Extract the (X, Y) coordinate from the center of the cell holding the provided text.  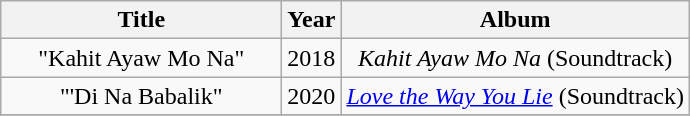
Year (312, 20)
Title (142, 20)
Kahit Ayaw Mo Na (Soundtrack) (516, 58)
2018 (312, 58)
"Kahit Ayaw Mo Na" (142, 58)
Love the Way You Lie (Soundtrack) (516, 96)
2020 (312, 96)
Album (516, 20)
"'Di Na Babalik" (142, 96)
